Determine the [x, y] coordinate at the center of the cell enclosing the given text.  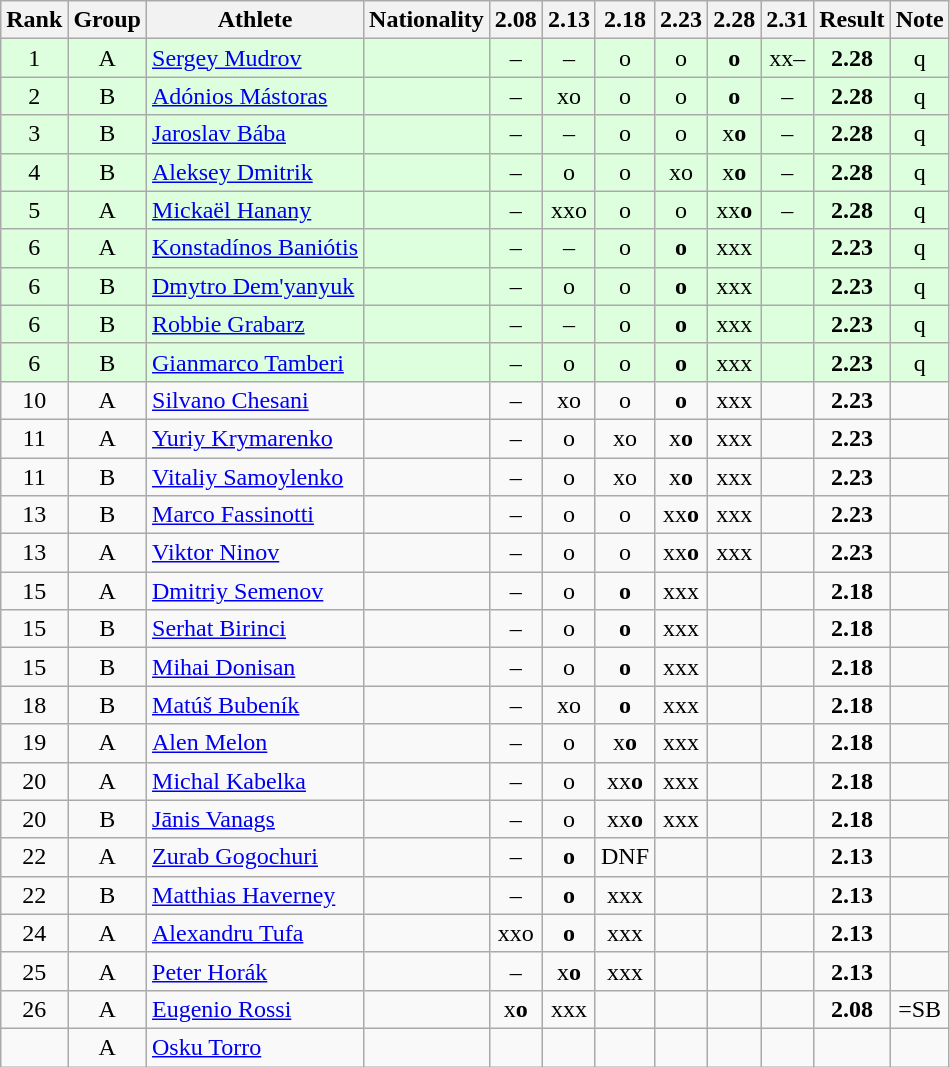
Athlete [256, 20]
4 [34, 172]
Peter Horák [256, 971]
Jānis Vanags [256, 819]
18 [34, 705]
Aleksey Dmitrik [256, 172]
Silvano Chesani [256, 400]
Sergey Mudrov [256, 58]
Marco Fassinotti [256, 515]
Adónios Mástoras [256, 96]
2.31 [788, 20]
Jaroslav Bába [256, 134]
Matúš Bubeník [256, 705]
Gianmarco Tamberi [256, 362]
24 [34, 933]
=SB [920, 1009]
Rank [34, 20]
Dmitriy Semenov [256, 591]
Zurab Gogochuri [256, 857]
Serhat Birinci [256, 629]
Michal Kabelka [256, 781]
2 [34, 96]
xx– [788, 58]
3 [34, 134]
Eugenio Rossi [256, 1009]
10 [34, 400]
Result [852, 20]
Robbie Grabarz [256, 324]
Group [108, 20]
DNF [624, 857]
19 [34, 743]
Dmytro Dem'yanyuk [256, 286]
Nationality [427, 20]
Alen Melon [256, 743]
Vitaliy Samoylenko [256, 477]
Note [920, 20]
5 [34, 210]
Konstadínos Baniótis [256, 248]
Alexandru Tufa [256, 933]
1 [34, 58]
Osku Torro [256, 1047]
26 [34, 1009]
Matthias Haverney [256, 895]
Yuriy Krymarenko [256, 438]
Viktor Ninov [256, 553]
25 [34, 971]
Mihai Donisan [256, 667]
Mickaël Hanany [256, 210]
